Capture the cell that displays the provided text and extract its [X, Y] central coordinate. 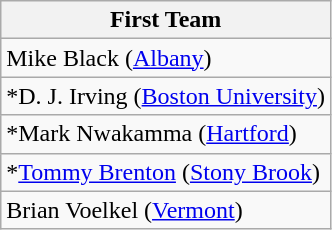
*Mark Nwakamma (Hartford) [166, 134]
*Tommy Brenton (Stony Brook) [166, 172]
Brian Voelkel (Vermont) [166, 210]
*D. J. Irving (Boston University) [166, 96]
First Team [166, 20]
Mike Black (Albany) [166, 58]
